Find where the given text appears and provide that cell's center as [X, Y] coordinate. 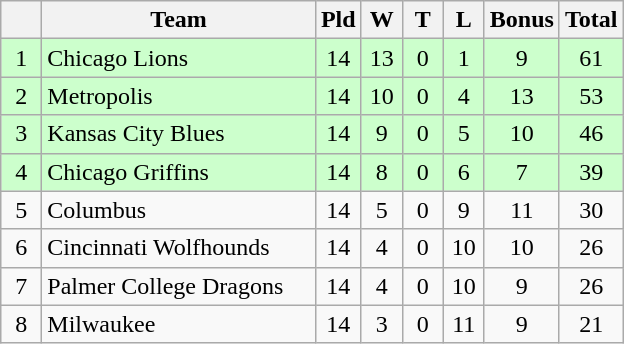
53 [591, 96]
21 [591, 324]
Chicago Lions [179, 58]
W [382, 20]
39 [591, 172]
Bonus [522, 20]
Columbus [179, 210]
30 [591, 210]
46 [591, 134]
Milwaukee [179, 324]
Pld [338, 20]
Kansas City Blues [179, 134]
Team [179, 20]
Metropolis [179, 96]
T [422, 20]
Chicago Griffins [179, 172]
61 [591, 58]
Palmer College Dragons [179, 286]
L [464, 20]
2 [22, 96]
Total [591, 20]
Cincinnati Wolfhounds [179, 248]
